Return the [X, Y] coordinate for the center point of the cell that contains the specified text.  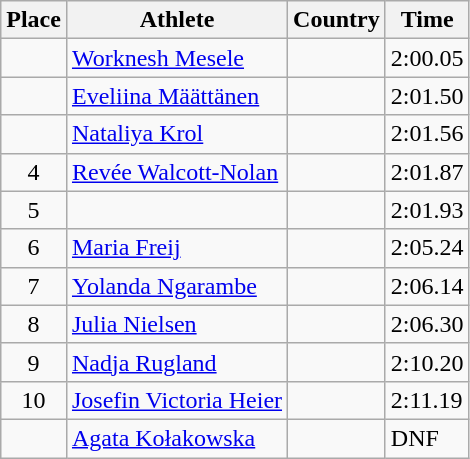
Worknesh Mesele [176, 58]
Athlete [176, 20]
Country [337, 20]
7 [34, 286]
2:01.93 [427, 210]
2:00.05 [427, 58]
Josefin Victoria Heier [176, 400]
Yolanda Ngarambe [176, 286]
Nadja Rugland [176, 362]
2:01.87 [427, 172]
Agata Kołakowska [176, 438]
2:06.30 [427, 324]
2:06.14 [427, 286]
4 [34, 172]
9 [34, 362]
2:01.50 [427, 96]
Eveliina Määttänen [176, 96]
10 [34, 400]
Nataliya Krol [176, 134]
6 [34, 248]
Revée Walcott-Nolan [176, 172]
2:10.20 [427, 362]
DNF [427, 438]
Time [427, 20]
2:11.19 [427, 400]
8 [34, 324]
Maria Freij [176, 248]
2:01.56 [427, 134]
Place [34, 20]
2:05.24 [427, 248]
Julia Nielsen [176, 324]
5 [34, 210]
